For the text-containing cell, return its midpoint in (x, y) coordinate format. 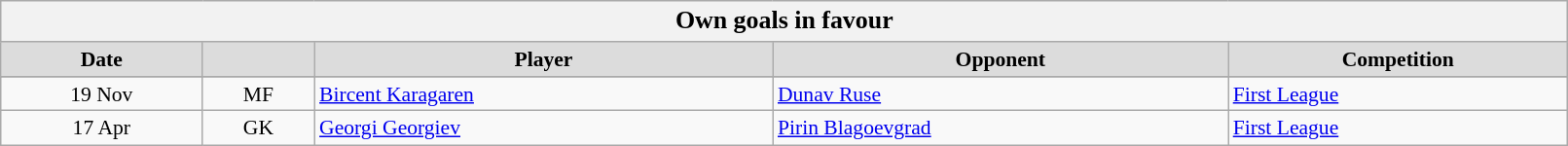
Player (543, 59)
19 Nov (101, 94)
GK (259, 128)
MF (259, 94)
Bircent Karagaren (543, 94)
Dunav Ruse (1001, 94)
Date (101, 59)
Opponent (1001, 59)
Competition (1398, 59)
Pirin Blagoevgrad (1001, 128)
Own goals in favour (784, 21)
Georgi Georgiev (543, 128)
17 Apr (101, 128)
